Provide the (x, y) coordinate of the cell's center where the given text is located.  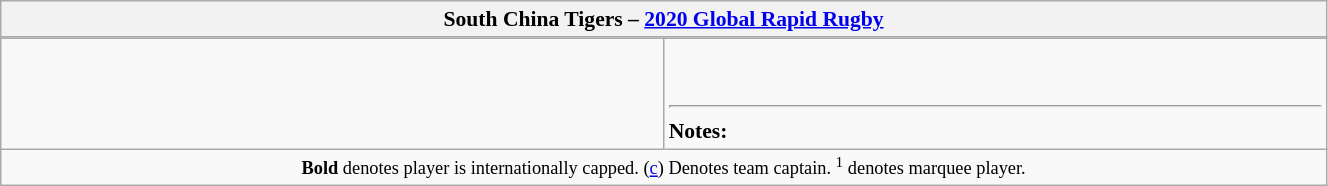
South China Tigers – 2020 Global Rapid Rugby (664, 19)
Notes: (996, 94)
Bold denotes player is internationally capped. (c) Denotes team captain. 1 denotes marquee player. (664, 167)
